Locate the cell with the specified text and output its [x, y] center coordinate. 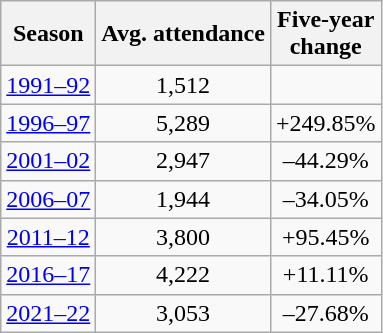
2,947 [184, 161]
2011–12 [48, 237]
Avg. attendance [184, 34]
2016–17 [48, 275]
Season [48, 34]
5,289 [184, 123]
3,053 [184, 313]
1,512 [184, 85]
+11.11% [326, 275]
+249.85% [326, 123]
1996–97 [48, 123]
4,222 [184, 275]
2006–07 [48, 199]
1991–92 [48, 85]
1,944 [184, 199]
+95.45% [326, 237]
2021–22 [48, 313]
–34.05% [326, 199]
–44.29% [326, 161]
2001–02 [48, 161]
3,800 [184, 237]
–27.68% [326, 313]
Five-yearchange [326, 34]
